Find where the given text appears and provide that cell's center as [X, Y] coordinate. 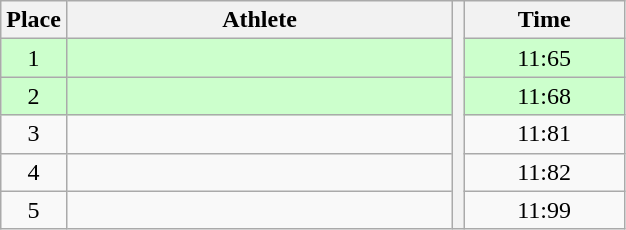
1 [34, 58]
11:68 [544, 96]
11:99 [544, 210]
2 [34, 96]
11:82 [544, 172]
3 [34, 134]
Place [34, 20]
5 [34, 210]
4 [34, 172]
11:81 [544, 134]
Athlete [259, 20]
11:65 [544, 58]
Time [544, 20]
